Scan for the cell matching the given text and deliver its (x, y) coordinate at center. 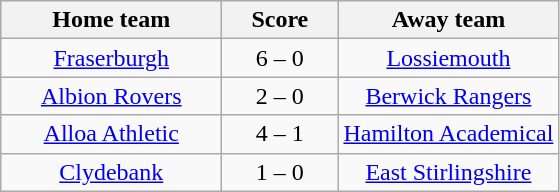
Albion Rovers (112, 96)
Clydebank (112, 172)
East Stirlingshire (448, 172)
2 – 0 (280, 96)
Berwick Rangers (448, 96)
Hamilton Academical (448, 134)
1 – 0 (280, 172)
Lossiemouth (448, 58)
Score (280, 20)
Away team (448, 20)
6 – 0 (280, 58)
Alloa Athletic (112, 134)
Fraserburgh (112, 58)
4 – 1 (280, 134)
Home team (112, 20)
